Provide the [x, y] coordinate of the cell's center where the given text is located.  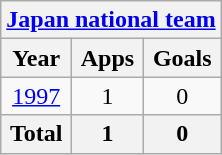
Goals [182, 58]
Japan national team [111, 20]
Total [36, 134]
Apps [108, 58]
Year [36, 58]
1997 [36, 96]
